Search for the cell housing the specified text and yield its [x, y] center coordinate. 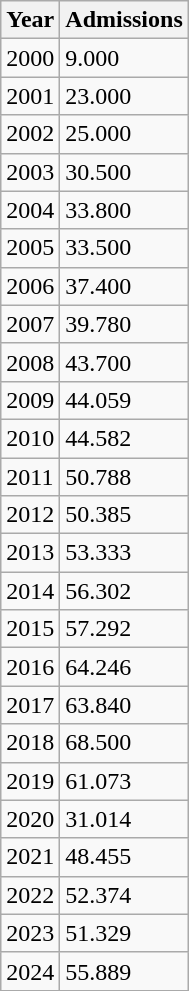
53.333 [124, 553]
44.582 [124, 438]
51.329 [124, 933]
Year [30, 20]
68.500 [124, 743]
50.788 [124, 477]
2004 [30, 210]
52.374 [124, 895]
2003 [30, 172]
2008 [30, 362]
31.014 [124, 819]
2020 [30, 819]
2024 [30, 971]
2006 [30, 286]
2007 [30, 324]
2002 [30, 134]
57.292 [124, 629]
2010 [30, 438]
37.400 [124, 286]
48.455 [124, 857]
30.500 [124, 172]
33.800 [124, 210]
55.889 [124, 971]
56.302 [124, 591]
33.500 [124, 248]
2022 [30, 895]
25.000 [124, 134]
2015 [30, 629]
2021 [30, 857]
2009 [30, 400]
64.246 [124, 667]
2011 [30, 477]
2017 [30, 705]
43.700 [124, 362]
44.059 [124, 400]
2018 [30, 743]
2001 [30, 96]
9.000 [124, 58]
Admissions [124, 20]
61.073 [124, 781]
63.840 [124, 705]
23.000 [124, 96]
2016 [30, 667]
2000 [30, 58]
2014 [30, 591]
2023 [30, 933]
39.780 [124, 324]
2005 [30, 248]
50.385 [124, 515]
2013 [30, 553]
2012 [30, 515]
2019 [30, 781]
